Locate the cell with the specified text and output its [X, Y] center coordinate. 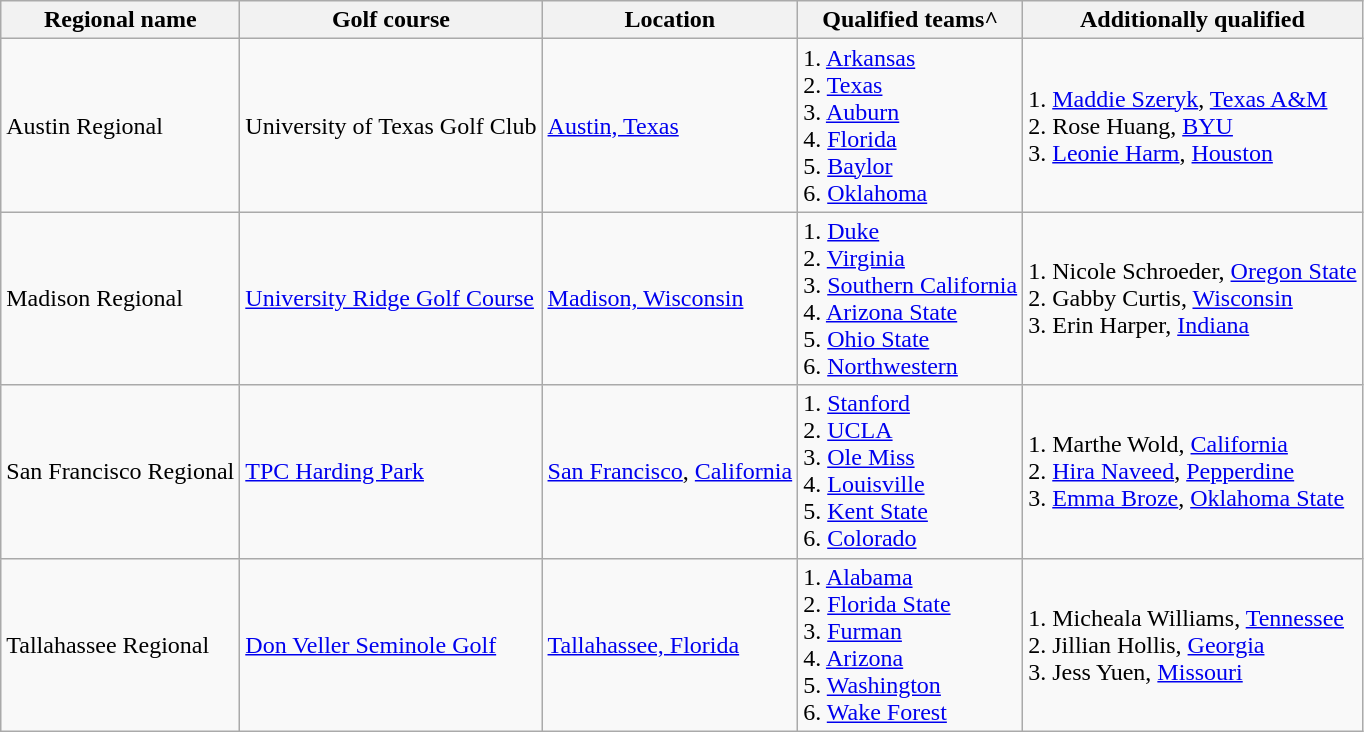
Madison, Wisconsin [670, 298]
1. Marthe Wold, California2. Hira Naveed, Pepperdine3. Emma Broze, Oklahoma State [1192, 472]
1. Nicole Schroeder, Oregon State2. Gabby Curtis, Wisconsin3. Erin Harper, Indiana [1192, 298]
Qualified teams^ [910, 20]
Austin Regional [120, 126]
Don Veller Seminole Golf [391, 644]
1. Stanford2. UCLA3. Ole Miss4. Louisville5. Kent State6. Colorado [910, 472]
Additionally qualified [1192, 20]
1. Duke2. Virginia3. Southern California4. Arizona State5. Ohio State6. Northwestern [910, 298]
San Francisco Regional [120, 472]
University of Texas Golf Club [391, 126]
1. Arkansas2. Texas3. Auburn4. Florida5. Baylor6. Oklahoma [910, 126]
San Francisco, California [670, 472]
1. Micheala Williams, Tennessee2. Jillian Hollis, Georgia3. Jess Yuen, Missouri [1192, 644]
University Ridge Golf Course [391, 298]
Tallahassee Regional [120, 644]
Madison Regional [120, 298]
1. Alabama2. Florida State3. Furman4. Arizona5. Washington6. Wake Forest [910, 644]
Location [670, 20]
Regional name [120, 20]
Austin, Texas [670, 126]
TPC Harding Park [391, 472]
Tallahassee, Florida [670, 644]
Golf course [391, 20]
1. Maddie Szeryk, Texas A&M2. Rose Huang, BYU3. Leonie Harm, Houston [1192, 126]
